Output the [x, y] coordinate of the center of the cell containing the given text.  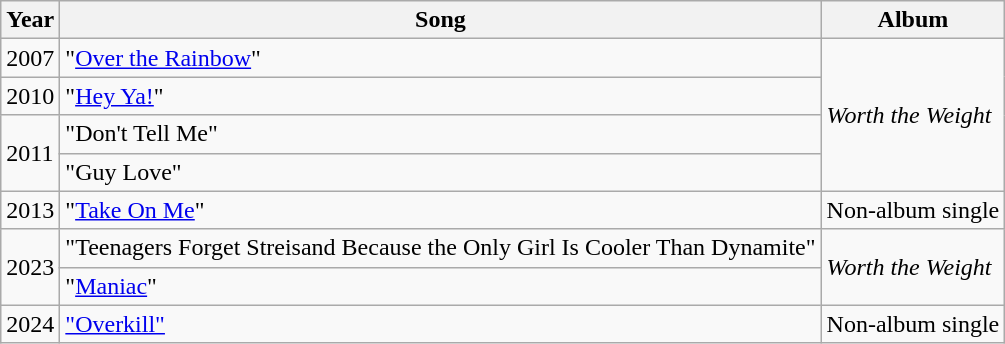
"Take On Me" [440, 210]
2013 [30, 210]
"Hey Ya!" [440, 96]
2011 [30, 153]
2007 [30, 58]
Album [913, 20]
"Guy Love" [440, 172]
2023 [30, 267]
2024 [30, 324]
Song [440, 20]
"Don't Tell Me" [440, 134]
"Maniac" [440, 286]
2010 [30, 96]
"Over the Rainbow" [440, 58]
"Teenagers Forget Streisand Because the Only Girl Is Cooler Than Dynamite" [440, 248]
Year [30, 20]
"Overkill" [440, 324]
